Identify which cell holds the provided text, then report its [X, Y] central coordinate. 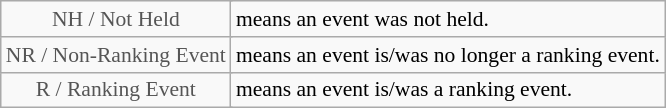
means an event is/was no longer a ranking event. [448, 55]
NR / Non-Ranking Event [116, 55]
means an event is/was a ranking event. [448, 90]
means an event was not held. [448, 19]
R / Ranking Event [116, 90]
NH / Not Held [116, 19]
